Identify which cell holds the provided text, then report its [X, Y] central coordinate. 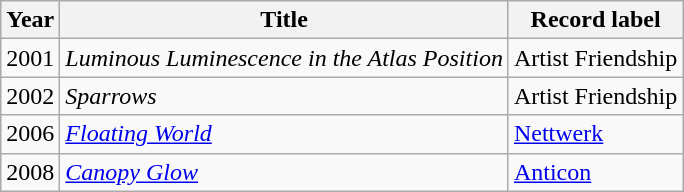
2001 [30, 58]
2008 [30, 172]
Sparrows [284, 96]
Record label [595, 20]
2006 [30, 134]
Title [284, 20]
Canopy Glow [284, 172]
Anticon [595, 172]
Floating World [284, 134]
Year [30, 20]
Luminous Luminescence in the Atlas Position [284, 58]
2002 [30, 96]
Nettwerk [595, 134]
